Determine the (x, y) coordinate at the center of the cell enclosing the given text.  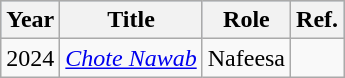
Chote Nawab (131, 58)
Year (30, 20)
Ref. (318, 20)
Nafeesa (246, 58)
2024 (30, 58)
Role (246, 20)
Title (131, 20)
